Provide the [x, y] coordinate of the cell's center where the given text is located.  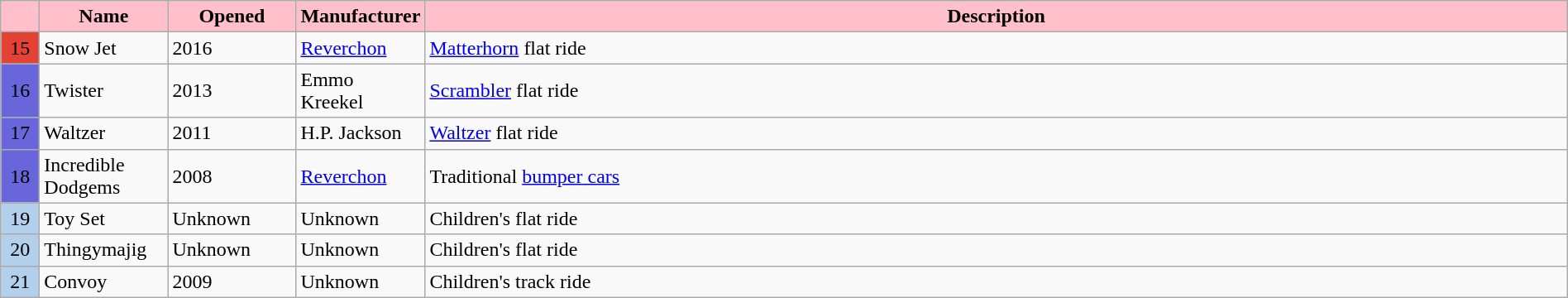
21 [20, 281]
20 [20, 250]
2016 [232, 48]
17 [20, 133]
Name [104, 17]
Manufacturer [361, 17]
2013 [232, 91]
Waltzer flat ride [996, 133]
Scrambler flat ride [996, 91]
Thingymajig [104, 250]
2008 [232, 175]
Traditional bumper cars [996, 175]
Toy Set [104, 219]
Description [996, 17]
16 [20, 91]
Emmo Kreekel [361, 91]
Twister [104, 91]
18 [20, 175]
2011 [232, 133]
19 [20, 219]
Waltzer [104, 133]
Children's track ride [996, 281]
2009 [232, 281]
Snow Jet [104, 48]
H.P. Jackson [361, 133]
Matterhorn flat ride [996, 48]
Opened [232, 17]
Convoy [104, 281]
15 [20, 48]
Incredible Dodgems [104, 175]
